Locate the cell with the specified text and output its (x, y) center coordinate. 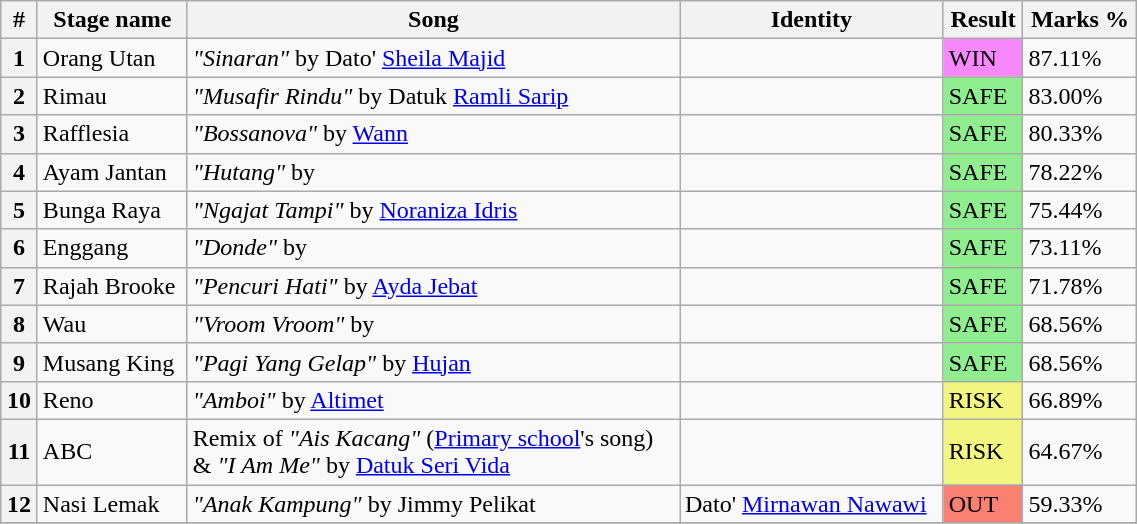
12 (20, 503)
73.11% (1080, 248)
ABC (112, 452)
78.22% (1080, 172)
9 (20, 362)
59.33% (1080, 503)
"Pencuri Hati" by Ayda Jebat (433, 286)
Orang Utan (112, 58)
"Amboi" by Altimet (433, 400)
Marks % (1080, 20)
Song (433, 20)
Rimau (112, 96)
4 (20, 172)
80.33% (1080, 134)
7 (20, 286)
75.44% (1080, 210)
"Bossanova" by Wann (433, 134)
3 (20, 134)
# (20, 20)
83.00% (1080, 96)
8 (20, 324)
"Vroom Vroom" by (433, 324)
"Donde" by (433, 248)
Enggang (112, 248)
Identity (812, 20)
6 (20, 248)
Rajah Brooke (112, 286)
71.78% (1080, 286)
"Hutang" by (433, 172)
87.11% (1080, 58)
Rafflesia (112, 134)
Ayam Jantan (112, 172)
Reno (112, 400)
WIN (983, 58)
Remix of "Ais Kacang" (Primary school's song) & "I Am Me" by Datuk Seri Vida (433, 452)
Result (983, 20)
2 (20, 96)
11 (20, 452)
Musang King (112, 362)
5 (20, 210)
10 (20, 400)
1 (20, 58)
Wau (112, 324)
Dato' Mirnawan Nawawi (812, 503)
"Ngajat Tampi" by Noraniza Idris (433, 210)
Stage name (112, 20)
66.89% (1080, 400)
"Pagi Yang Gelap" by Hujan (433, 362)
OUT (983, 503)
64.67% (1080, 452)
"Musafir Rindu" by Datuk Ramli Sarip (433, 96)
"Anak Kampung" by Jimmy Pelikat (433, 503)
"Sinaran" by Dato' Sheila Majid (433, 58)
Nasi Lemak (112, 503)
Bunga Raya (112, 210)
